Search for the cell housing the specified text and yield its [x, y] center coordinate. 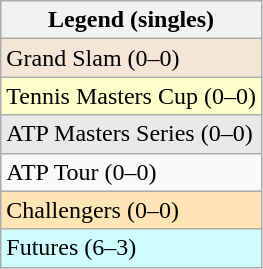
ATP Masters Series (0–0) [132, 134]
Tennis Masters Cup (0–0) [132, 96]
Grand Slam (0–0) [132, 58]
Futures (6–3) [132, 248]
Challengers (0–0) [132, 210]
ATP Tour (0–0) [132, 172]
Legend (singles) [132, 20]
